Determine the [X, Y] coordinate at the center of the cell enclosing the given text.  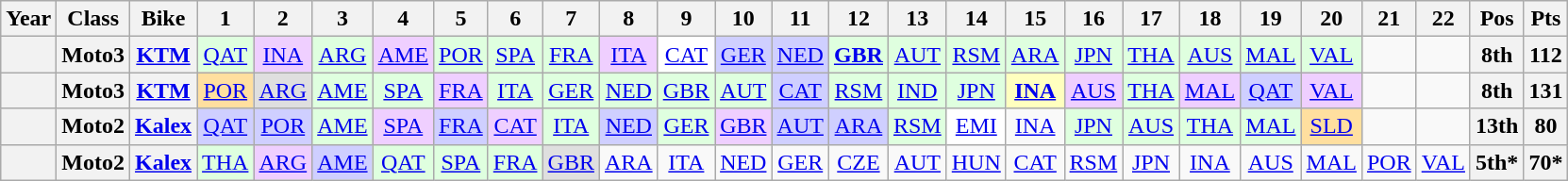
CZE [859, 162]
Bike [164, 19]
9 [686, 19]
1 [225, 19]
Class [93, 19]
80 [1545, 126]
Pts [1545, 19]
6 [515, 19]
21 [1389, 19]
13 [917, 19]
70* [1545, 162]
5 [461, 19]
10 [743, 19]
4 [403, 19]
12 [859, 19]
7 [571, 19]
18 [1209, 19]
EMI [976, 126]
2 [283, 19]
5th* [1496, 162]
16 [1093, 19]
22 [1443, 19]
19 [1271, 19]
3 [342, 19]
8 [628, 19]
13th [1496, 126]
14 [976, 19]
15 [1035, 19]
11 [800, 19]
17 [1151, 19]
112 [1545, 55]
Year [28, 19]
IND [917, 90]
20 [1331, 19]
SLD [1331, 126]
Pos [1496, 19]
HUN [976, 162]
131 [1545, 90]
